Extract the (x, y) coordinate from the center of the cell holding the provided text.  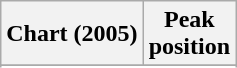
Peakposition (189, 34)
Chart (2005) (72, 34)
